Provide the [X, Y] coordinate of the cell's center where the given text is located.  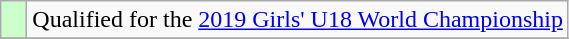
Qualified for the 2019 Girls' U18 World Championship [298, 20]
